Determine the (x, y) coordinate at the center of the cell enclosing the given text.  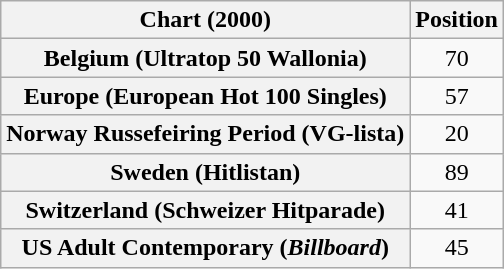
57 (457, 96)
US Adult Contemporary (Billboard) (206, 248)
41 (457, 210)
Norway Russefeiring Period (VG-lista) (206, 134)
Europe (European Hot 100 Singles) (206, 96)
Switzerland (Schweizer Hitparade) (206, 210)
45 (457, 248)
89 (457, 172)
Position (457, 20)
70 (457, 58)
20 (457, 134)
Sweden (Hitlistan) (206, 172)
Chart (2000) (206, 20)
Belgium (Ultratop 50 Wallonia) (206, 58)
